Locate the cell with the specified text and output its [X, Y] center coordinate. 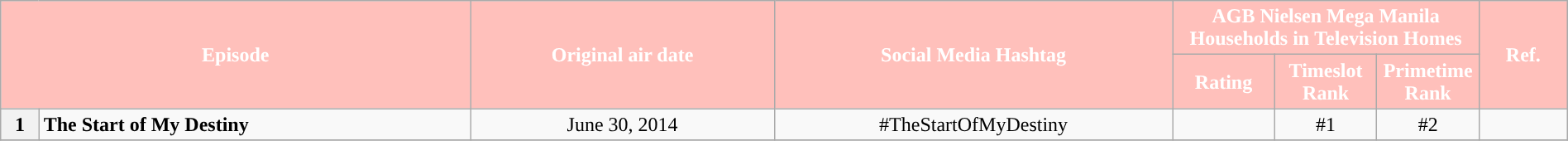
#TheStartOfMyDestiny [973, 124]
#1 [1326, 124]
AGB Nielsen Mega Manila Households in Television Homes [1327, 28]
The Start of My Destiny [255, 124]
#2 [1428, 124]
Primetime Rank [1428, 81]
Ref. [1523, 55]
Episode [236, 55]
Social Media Hashtag [973, 55]
Original air date [623, 55]
1 [20, 124]
Timeslot Rank [1326, 81]
Rating [1224, 81]
June 30, 2014 [623, 124]
